Detect which cell encompasses the target text, then output its (X, Y) center coordinate. 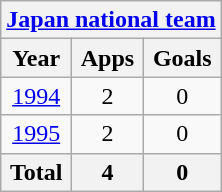
Year (36, 58)
Total (36, 172)
1994 (36, 96)
Japan national team (111, 20)
Apps (108, 58)
4 (108, 172)
Goals (182, 58)
1995 (36, 134)
